Search for the cell housing the specified text and yield its [X, Y] center coordinate. 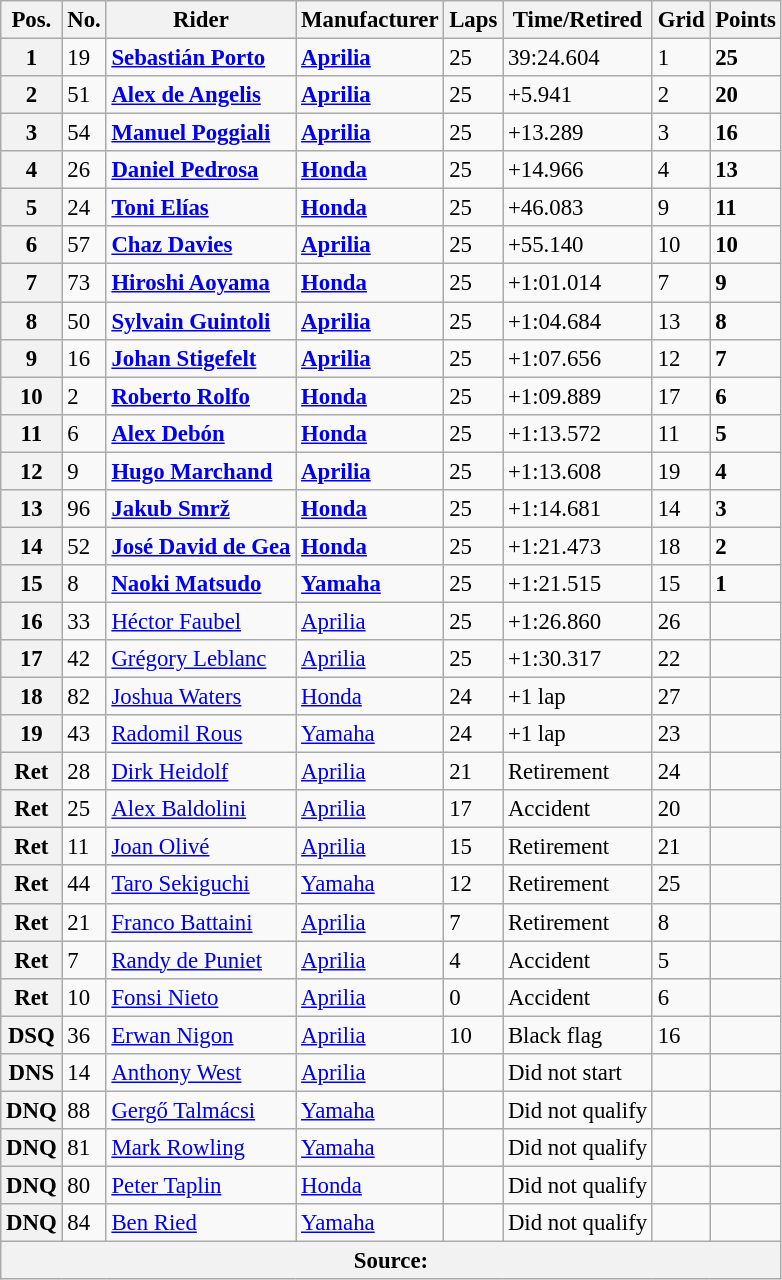
28 [84, 772]
Jakub Smrž [201, 509]
Grid [680, 20]
73 [84, 283]
Rider [201, 20]
DSQ [32, 1035]
Anthony West [201, 1073]
No. [84, 20]
Grégory Leblanc [201, 659]
+1:30.317 [578, 659]
+14.966 [578, 170]
+46.083 [578, 208]
52 [84, 546]
Franco Battaini [201, 922]
Sebastián Porto [201, 58]
42 [84, 659]
+5.941 [578, 95]
57 [84, 245]
43 [84, 734]
Pos. [32, 20]
22 [680, 659]
+1:21.515 [578, 584]
Toni Elías [201, 208]
+1:04.684 [578, 321]
+1:26.860 [578, 621]
0 [474, 997]
Hiroshi Aoyama [201, 283]
27 [680, 697]
Fonsi Nieto [201, 997]
54 [84, 133]
Black flag [578, 1035]
+1:21.473 [578, 546]
Chaz Davies [201, 245]
Alex Baldolini [201, 809]
Did not start [578, 1073]
33 [84, 621]
Alex de Angelis [201, 95]
+1:01.014 [578, 283]
+1:13.608 [578, 471]
Roberto Rolfo [201, 396]
82 [84, 697]
+13.289 [578, 133]
50 [84, 321]
Johan Stigefelt [201, 358]
81 [84, 1148]
96 [84, 509]
44 [84, 885]
Manufacturer [370, 20]
36 [84, 1035]
José David de Gea [201, 546]
DNS [32, 1073]
Mark Rowling [201, 1148]
+1:14.681 [578, 509]
Peter Taplin [201, 1185]
Sylvain Guintoli [201, 321]
Dirk Heidolf [201, 772]
Erwan Nigon [201, 1035]
Hugo Marchand [201, 471]
+1:07.656 [578, 358]
Radomil Rous [201, 734]
51 [84, 95]
Daniel Pedrosa [201, 170]
Randy de Puniet [201, 960]
Joshua Waters [201, 697]
39:24.604 [578, 58]
Manuel Poggiali [201, 133]
Source: [391, 1261]
Points [746, 20]
Gergő Talmácsi [201, 1110]
88 [84, 1110]
+1:09.889 [578, 396]
Taro Sekiguchi [201, 885]
80 [84, 1185]
Laps [474, 20]
Héctor Faubel [201, 621]
23 [680, 734]
Joan Olivé [201, 847]
Naoki Matsudo [201, 584]
+55.140 [578, 245]
84 [84, 1223]
Alex Debón [201, 433]
Time/Retired [578, 20]
Ben Ried [201, 1223]
+1:13.572 [578, 433]
